Extract the (x, y) coordinate from the center of the cell holding the provided text.  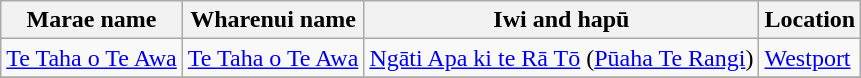
Ngāti Apa ki te Rā Tō (Pūaha Te Rangi) (562, 58)
Location (810, 20)
Iwi and hapū (562, 20)
Marae name (92, 20)
Wharenui name (273, 20)
Westport (810, 58)
